Determine the [X, Y] coordinate at the center of the cell enclosing the given text.  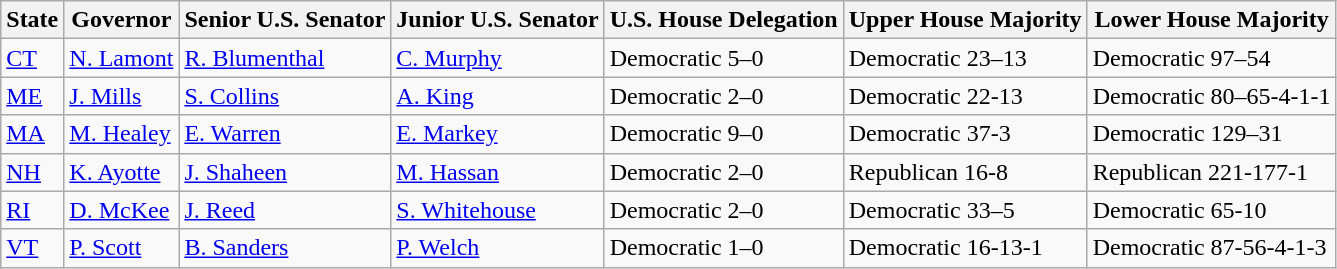
Democratic 5–0 [724, 58]
J. Reed [285, 210]
Republican 221-177-1 [1212, 172]
P. Scott [122, 248]
Upper House Majority [965, 20]
K. Ayotte [122, 172]
Democratic 37-3 [965, 134]
NH [32, 172]
Junior U.S. Senator [498, 20]
Senior U.S. Senator [285, 20]
Democratic 16-13-1 [965, 248]
Democratic 9–0 [724, 134]
E. Markey [498, 134]
Lower House Majority [1212, 20]
J. Shaheen [285, 172]
Democratic 23–13 [965, 58]
Democratic 129–31 [1212, 134]
A. King [498, 96]
M. Healey [122, 134]
R. Blumenthal [285, 58]
Democratic 65-10 [1212, 210]
N. Lamont [122, 58]
Democratic 33–5 [965, 210]
VT [32, 248]
J. Mills [122, 96]
ME [32, 96]
C. Murphy [498, 58]
D. McKee [122, 210]
Republican 16-8 [965, 172]
B. Sanders [285, 248]
S. Collins [285, 96]
Democratic 80–65-4-1-1 [1212, 96]
Democratic 1–0 [724, 248]
RI [32, 210]
E. Warren [285, 134]
P. Welch [498, 248]
Democratic 87-56-4-1-3 [1212, 248]
MA [32, 134]
CT [32, 58]
Democratic 22-13 [965, 96]
Governor [122, 20]
U.S. House Delegation [724, 20]
M. Hassan [498, 172]
S. Whitehouse [498, 210]
State [32, 20]
Democratic 97–54 [1212, 58]
